Return (x, y) of the center of cell containing provided text 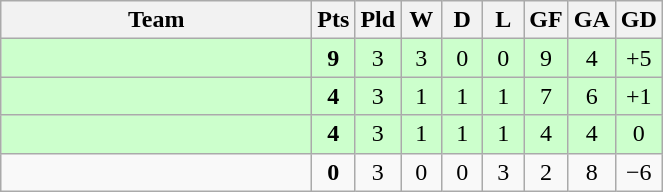
GD (638, 20)
Team (156, 20)
8 (592, 172)
D (462, 20)
+5 (638, 58)
GA (592, 20)
GF (546, 20)
Pts (334, 20)
7 (546, 96)
2 (546, 172)
W (422, 20)
+1 (638, 96)
6 (592, 96)
L (504, 20)
−6 (638, 172)
Pld (378, 20)
